Detect which cell encompasses the target text, then output its [X, Y] center coordinate. 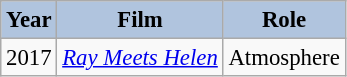
Role [284, 20]
Year [29, 20]
Atmosphere [284, 58]
2017 [29, 58]
Ray Meets Helen [140, 58]
Film [140, 20]
